Output the [X, Y] coordinate of the center of the cell containing the given text.  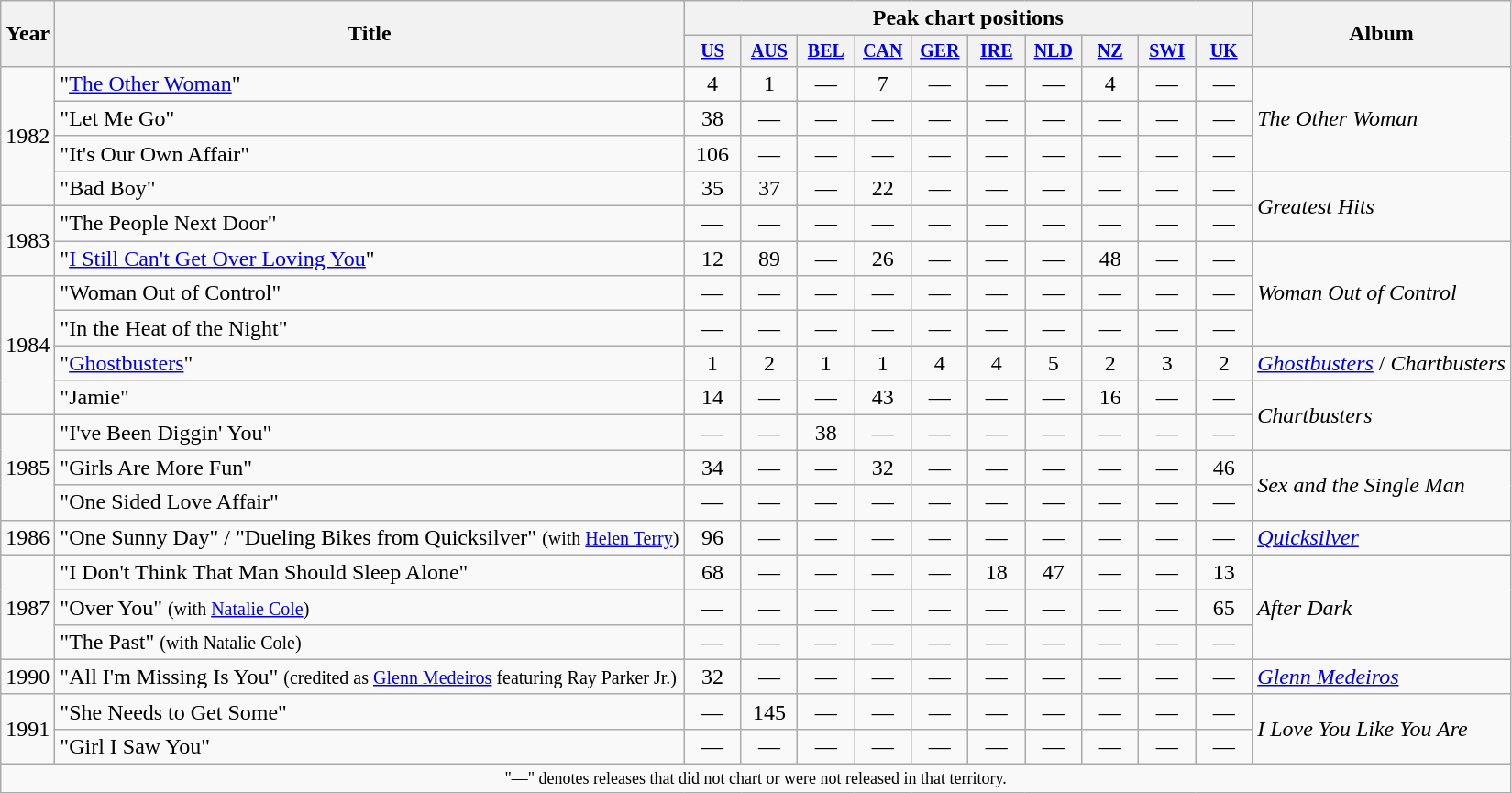
16 [1110, 398]
The Other Woman [1382, 118]
Woman Out of Control [1382, 293]
Chartbusters [1382, 415]
"The Other Woman" [370, 83]
Sex and the Single Man [1382, 485]
37 [769, 188]
Quicksilver [1382, 537]
BEL [826, 51]
89 [769, 259]
After Dark [1382, 607]
"I Don't Think That Man Should Sleep Alone" [370, 572]
65 [1224, 607]
145 [769, 711]
"Over You" (with Natalie Cole) [370, 607]
US [712, 51]
5 [1054, 363]
12 [712, 259]
GER [940, 51]
35 [712, 188]
18 [997, 572]
"The Past" (with Natalie Cole) [370, 642]
"One Sided Love Affair" [370, 502]
"One Sunny Day" / "Dueling Bikes from Quicksilver" (with Helen Terry) [370, 537]
106 [712, 153]
1985 [28, 468]
1982 [28, 136]
46 [1224, 468]
"The People Next Door" [370, 224]
"Girls Are More Fun" [370, 468]
26 [883, 259]
NZ [1110, 51]
13 [1224, 572]
1984 [28, 346]
"I Still Can't Get Over Loving You" [370, 259]
47 [1054, 572]
"Jamie" [370, 398]
"It's Our Own Affair" [370, 153]
1990 [28, 677]
Glenn Medeiros [1382, 677]
"—" denotes releases that did not chart or were not released in that territory. [756, 779]
"I've Been Diggin' You" [370, 433]
"All I'm Missing Is You" (credited as Glenn Medeiros featuring Ray Parker Jr.) [370, 677]
1987 [28, 607]
Ghostbusters / Chartbusters [1382, 363]
"She Needs to Get Some" [370, 711]
96 [712, 537]
UK [1224, 51]
3 [1167, 363]
43 [883, 398]
Year [28, 34]
"Woman Out of Control" [370, 293]
Peak chart positions [968, 18]
34 [712, 468]
"Ghostbusters" [370, 363]
AUS [769, 51]
"Girl I Saw You" [370, 746]
1991 [28, 729]
1986 [28, 537]
CAN [883, 51]
NLD [1054, 51]
68 [712, 572]
"Bad Boy" [370, 188]
1983 [28, 241]
SWI [1167, 51]
14 [712, 398]
22 [883, 188]
7 [883, 83]
Album [1382, 34]
48 [1110, 259]
"Let Me Go" [370, 118]
"In the Heat of the Night" [370, 328]
Greatest Hits [1382, 205]
Title [370, 34]
I Love You Like You Are [1382, 729]
IRE [997, 51]
